Return (x, y) of the center of cell containing provided text 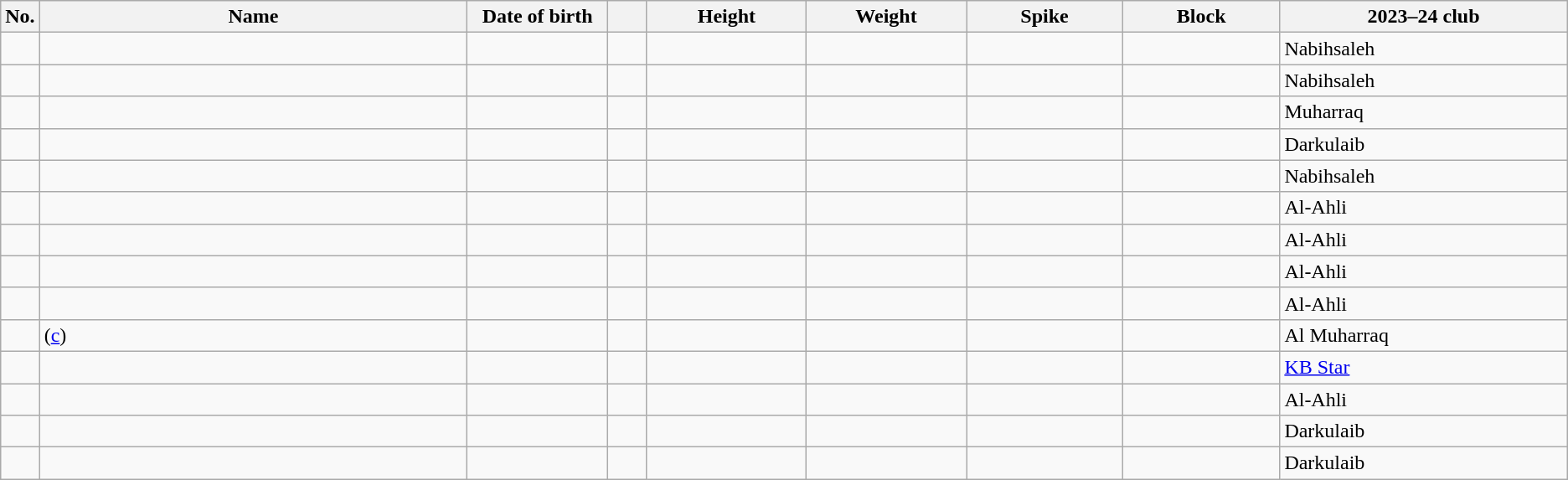
Al Muharraq (1424, 335)
Weight (886, 17)
No. (20, 17)
KB Star (1424, 367)
Spike (1045, 17)
(c) (253, 335)
Muharraq (1424, 112)
Name (253, 17)
2023–24 club (1424, 17)
Date of birth (538, 17)
Height (726, 17)
Block (1201, 17)
